Search for the cell housing the specified text and yield its [x, y] center coordinate. 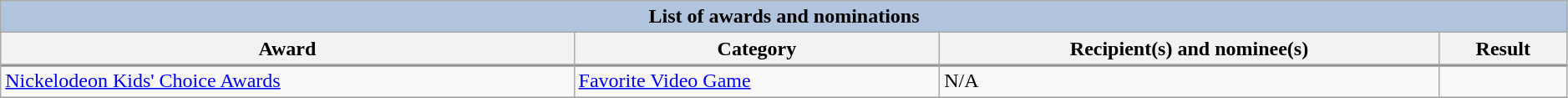
List of awards and nominations [784, 17]
Recipient(s) and nominee(s) [1190, 49]
Category [757, 49]
Award [287, 49]
N/A [1190, 81]
Nickelodeon Kids' Choice Awards [287, 81]
Result [1503, 49]
Favorite Video Game [757, 81]
